From the cell containing the given text, extract its center point as (x, y) coordinate. 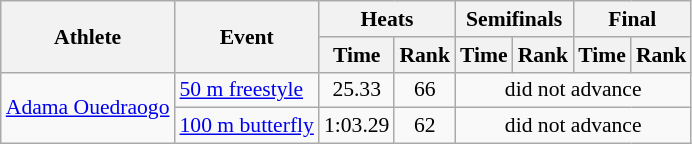
66 (424, 90)
Final (632, 19)
Heats (387, 19)
Event (247, 36)
Athlete (88, 36)
50 m freestyle (247, 90)
100 m butterfly (247, 126)
Adama Ouedraogo (88, 108)
Semifinals (514, 19)
1:03.29 (356, 126)
62 (424, 126)
25.33 (356, 90)
